Search for the cell housing the specified text and yield its (X, Y) center coordinate. 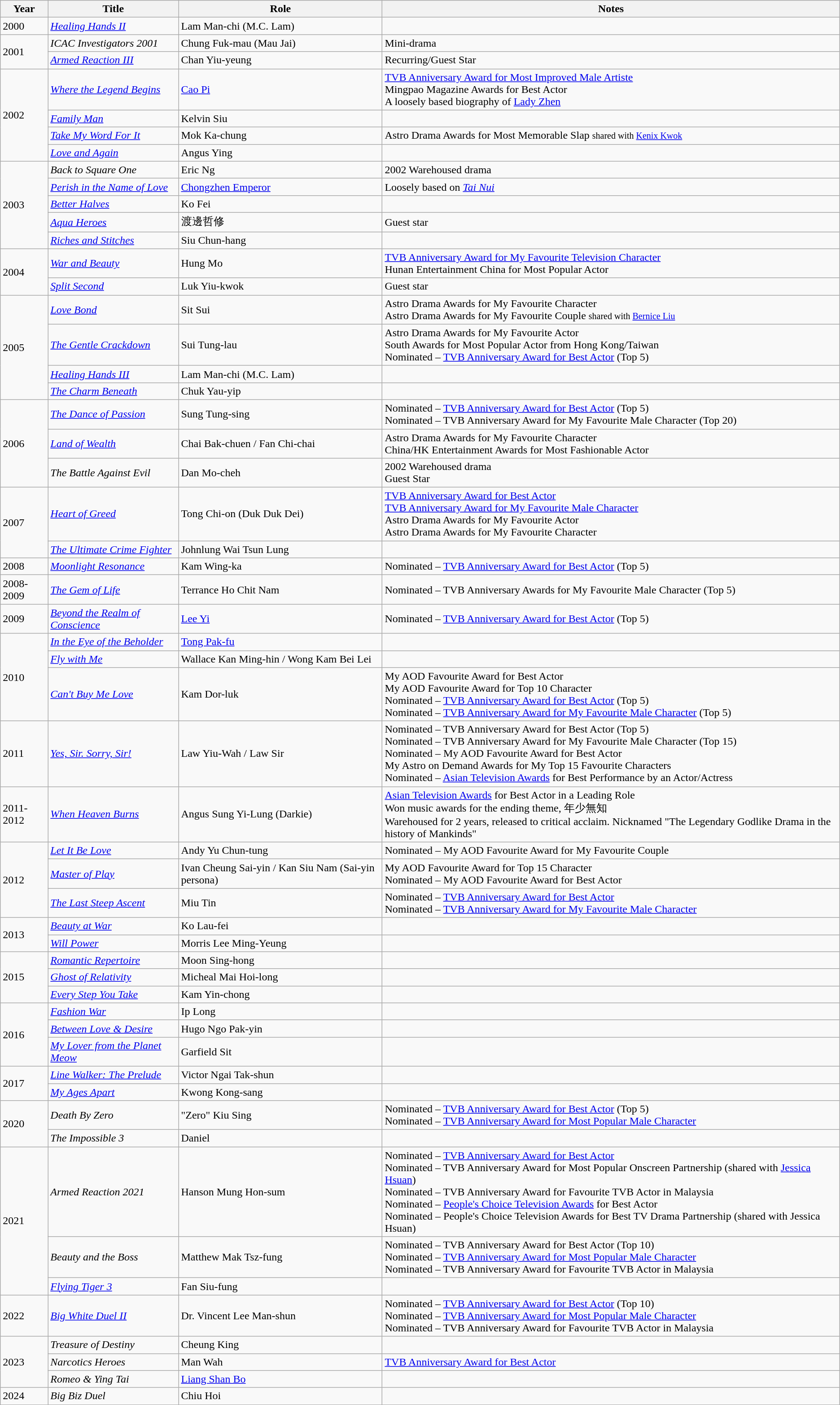
Mok Ka-chung (280, 136)
Title (113, 9)
Astro Drama Awards for My Favourite CharacterChina/HK Entertainment Awards for Most Fashionable Actor (611, 443)
Sung Tung-sing (280, 414)
"Zero" Kiu Sing (280, 1115)
Hanson Mung Hon-sum (280, 1192)
Kelvin Siu (280, 119)
Love Bond (113, 310)
Where the Legend Begins (113, 89)
Fan Siu-fung (280, 1286)
2006 (24, 443)
2021 (24, 1221)
Can't Buy Me Love (113, 694)
Morris Lee Ming-Yeung (280, 943)
Split Second (113, 286)
Miu Tin (280, 903)
Eric Ng (280, 170)
Big White Duel II (113, 1316)
Kam Dor-luk (280, 694)
Take My Word For It (113, 136)
TVB Anniversary Award for Best Actor (611, 1362)
2008 (24, 566)
Sui Tung-lau (280, 345)
Armed Reaction 2021 (113, 1192)
War and Beauty (113, 263)
The Battle Against Evil (113, 473)
Family Man (113, 119)
My Ages Apart (113, 1092)
Chuk Yau-yip (280, 391)
2002 Warehoused drama Guest Star (611, 473)
The Ultimate Crime Fighter (113, 549)
Back to Square One (113, 170)
Ip Long (280, 1011)
Lee Yi (280, 619)
2012 (24, 880)
2004 (24, 272)
Kam Yin-chong (280, 994)
Armed Reaction III (113, 60)
Cheung King (280, 1345)
Will Power (113, 943)
Man Wah (280, 1362)
Narcotics Heroes (113, 1362)
2000 (24, 26)
Nominated – TVB Anniversary Award for Best ActorNominated – TVB Anniversary Award for My Favourite Male Character (611, 903)
The Last Steep Ascent (113, 903)
2015 (24, 977)
Chan Yiu-yeung (280, 60)
Death By Zero (113, 1115)
2011-2012 (24, 814)
2016 (24, 1034)
Kwong Kong-sang (280, 1092)
2020 (24, 1124)
Beauty and the Boss (113, 1257)
Between Love & Desire (113, 1028)
2011 (24, 754)
2001 (24, 52)
Astro Drama Awards for My Favourite CharacterAstro Drama Awards for My Favourite Couple shared with Bernice Liu (611, 310)
Yes, Sir. Sorry, Sir! (113, 754)
Beauty at War (113, 926)
Ko Lau-fei (280, 926)
The Dance of Passion (113, 414)
Flying Tiger 3 (113, 1286)
Astro Drama Awards for Most Memorable Slap shared with Kenix Kwok (611, 136)
Matthew Mak Tsz-fung (280, 1257)
Fashion War (113, 1011)
Siu Chun-hang (280, 240)
Notes (611, 9)
Law Yiu-Wah / Law Sir (280, 754)
Chiu Hoi (280, 1396)
Luk Yiu-kwok (280, 286)
TVB Anniversary Award for Most Improved Male ArtisteMingpao Magazine Awards for Best Actor A loosely based biography of Lady Zhen (611, 89)
Riches and Stitches (113, 240)
2007 (24, 522)
Dr. Vincent Lee Man-shun (280, 1316)
Recurring/Guest Star (611, 60)
The Impossible 3 (113, 1138)
Tong Pak-fu (280, 642)
Chongzhen Emperor (280, 187)
ICAC Investigators 2001 (113, 43)
Garfield Sit (280, 1051)
Year (24, 9)
Terrance Ho Chit Nam (280, 590)
Chai Bak-chuen / Fan Chi-chai (280, 443)
Land of Wealth (113, 443)
Romantic Repertoire (113, 960)
Nominated – TVB Anniversary Awards for My Favourite Male Character (Top 5) (611, 590)
2010 (24, 677)
In the Eye of the Beholder (113, 642)
Angus Ying (280, 153)
Andy Yu Chun-tung (280, 851)
Cao Pi (280, 89)
Ko Fei (280, 204)
My AOD Favourite Award for Top 15 CharacterNominated – My AOD Favourite Award for Best Actor (611, 874)
Ivan Cheung Sai-yin / Kan Siu Nam (Sai-yin persona) (280, 874)
Johnlung Wai Tsun Lung (280, 549)
Moon Sing-hong (280, 960)
Mini-drama (611, 43)
Romeo & Ying Tai (113, 1379)
Micheal Mai Hoi-long (280, 977)
2002 (24, 115)
Treasure of Destiny (113, 1345)
TVB Anniversary Award for My Favourite Television CharacterHunan Entertainment China for Most Popular Actor (611, 263)
The Gem of Life (113, 590)
Line Walker: The Prelude (113, 1075)
Nominated – TVB Anniversary Award for Best Actor (Top 5)Nominated – TVB Anniversary Award for Most Popular Male Character (611, 1115)
Nominated – TVB Anniversary Award for Best Actor (Top 5)Nominated – TVB Anniversary Award for My Favourite Male Character (Top 20) (611, 414)
2022 (24, 1316)
2024 (24, 1396)
Beyond the Realm of Conscience (113, 619)
Angus Sung Yi-Lung (Darkie) (280, 814)
2002 Warehoused drama (611, 170)
Every Step You Take (113, 994)
Nominated – My AOD Favourite Award for My Favourite Couple (611, 851)
Big Biz Duel (113, 1396)
Dan Mo-cheh (280, 473)
Loosely based on Tai Nui (611, 187)
2009 (24, 619)
Heart of Greed (113, 514)
Aqua Heroes (113, 222)
Let It Be Love (113, 851)
2003 (24, 205)
Master of Play (113, 874)
Hugo Ngo Pak-yin (280, 1028)
2017 (24, 1083)
Love and Again (113, 153)
Tong Chi-on (Duk Duk Dei) (280, 514)
2023 (24, 1362)
The Gentle Crackdown (113, 345)
2005 (24, 347)
Sit Sui (280, 310)
Victor Ngai Tak-shun (280, 1075)
Fly with Me (113, 659)
Healing Hands III (113, 374)
My Lover from the Planet Meow (113, 1051)
Better Halves (113, 204)
Daniel (280, 1138)
2008-2009 (24, 590)
渡邊哲修 (280, 222)
Role (280, 9)
Healing Hands II (113, 26)
2013 (24, 935)
Hung Mo (280, 263)
Wallace Kan Ming-hin / Wong Kam Bei Lei (280, 659)
The Charm Beneath (113, 391)
When Heaven Burns (113, 814)
Liang Shan Bo (280, 1379)
Kam Wing-ka (280, 566)
Ghost of Relativity (113, 977)
Perish in the Name of Love (113, 187)
Moonlight Resonance (113, 566)
Chung Fuk-mau (Mau Jai) (280, 43)
